Detect which cell encompasses the target text, then output its [X, Y] center coordinate. 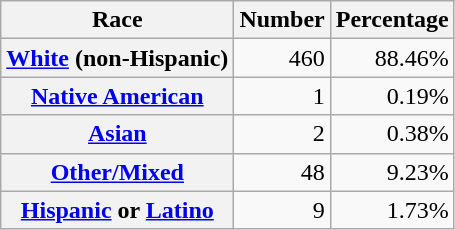
9.23% [392, 172]
1 [282, 96]
0.19% [392, 96]
0.38% [392, 134]
Other/Mixed [118, 172]
460 [282, 58]
88.46% [392, 58]
Asian [118, 134]
2 [282, 134]
Native American [118, 96]
Percentage [392, 20]
9 [282, 210]
Number [282, 20]
48 [282, 172]
1.73% [392, 210]
Hispanic or Latino [118, 210]
Race [118, 20]
White (non-Hispanic) [118, 58]
